Detect which cell encompasses the target text, then output its (X, Y) center coordinate. 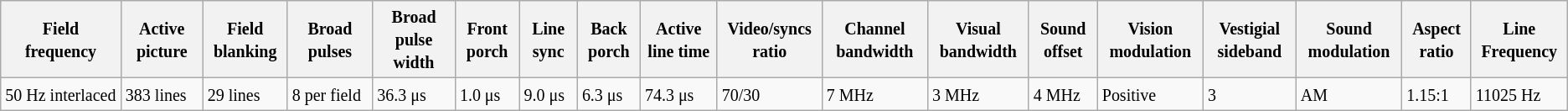
70/30 (769, 94)
Visual bandwidth (978, 40)
8 per field (330, 94)
11025 Hz (1519, 94)
Front porch (487, 40)
4 MHz (1063, 94)
3 MHz (978, 94)
383 lines (162, 94)
50 Hz interlaced (61, 94)
Field blanking (245, 40)
Video/syncs ratio (769, 40)
Aspect ratio (1436, 40)
Sound modulation (1349, 40)
Sound offset (1063, 40)
9.0 μs (548, 94)
36.3 μs (414, 94)
Broad pulse width (414, 40)
Line Frequency (1519, 40)
Back porch (608, 40)
Line sync (548, 40)
Active picture (162, 40)
6.3 μs (608, 94)
3 (1250, 94)
Positive (1150, 94)
Vestigial sideband (1250, 40)
29 lines (245, 94)
Broad pulses (330, 40)
Channel bandwidth (874, 40)
1.15:1 (1436, 94)
Vision modulation (1150, 40)
Active line time (678, 40)
1.0 μs (487, 94)
Field frequency (61, 40)
AM (1349, 94)
7 MHz (874, 94)
74.3 μs (678, 94)
